For the text-containing cell, return its midpoint in (X, Y) coordinate format. 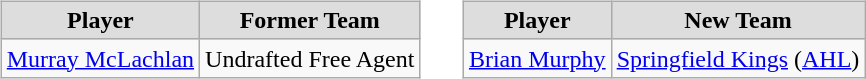
Murray McLachlan (100, 58)
Former Team (310, 20)
Brian Murphy (537, 58)
New Team (738, 20)
Undrafted Free Agent (310, 58)
Springfield Kings (AHL) (738, 58)
